Detect which cell encompasses the target text, then output its (x, y) center coordinate. 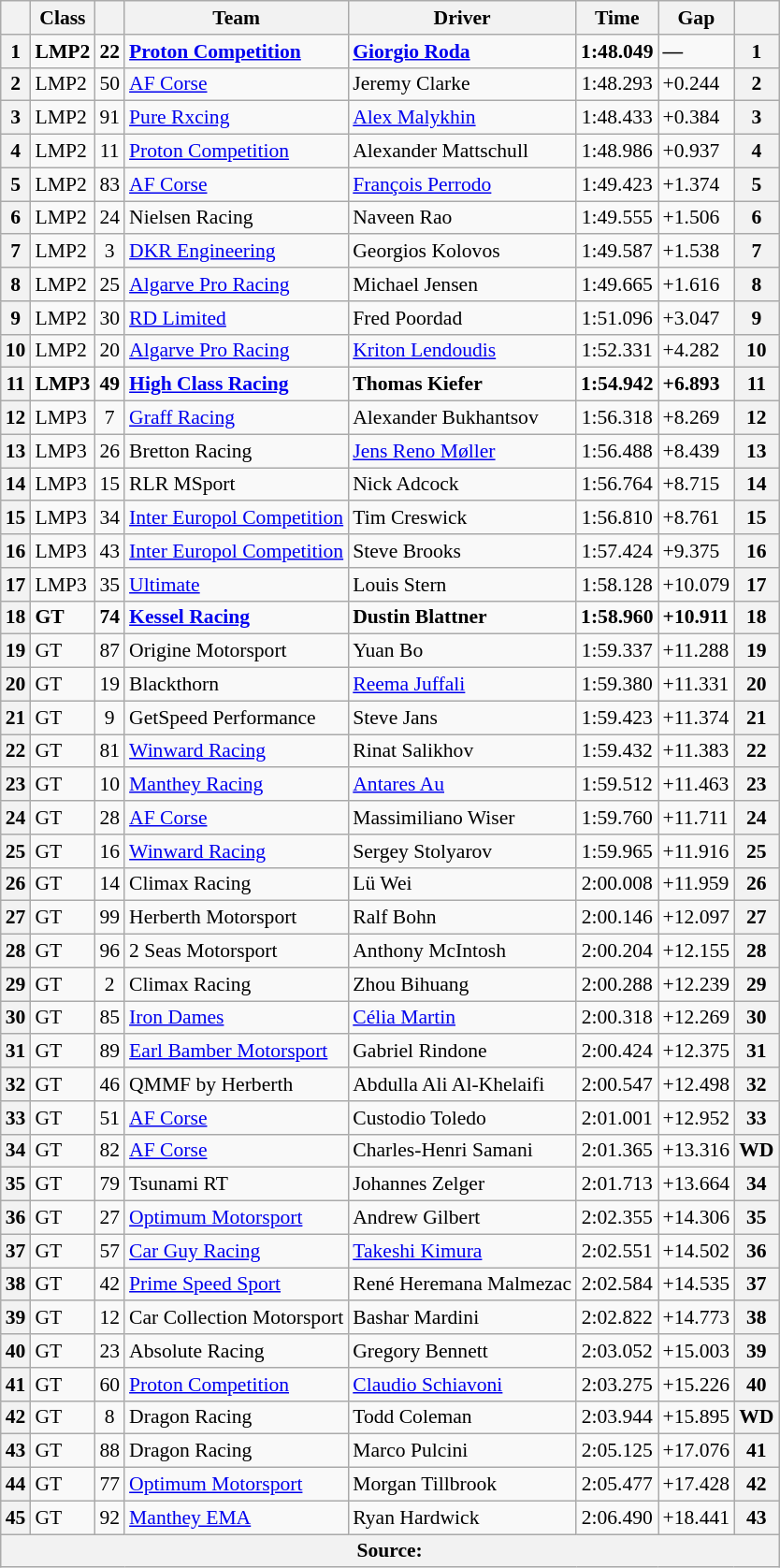
1:48.433 (617, 118)
1:54.942 (617, 385)
2:03.052 (617, 1351)
Michael Jensen (462, 284)
Absolute Racing (236, 1351)
1:49.555 (617, 218)
+8.439 (697, 451)
Iron Dames (236, 1018)
+12.155 (697, 951)
99 (109, 918)
Nielsen Racing (236, 218)
51 (109, 1118)
+10.079 (697, 585)
87 (109, 651)
Marco Pulcini (462, 1451)
+1.538 (697, 252)
Jens Reno Møller (462, 451)
Source: (390, 1551)
85 (109, 1018)
1:48.049 (617, 51)
+6.893 (697, 385)
Rinat Salikhov (462, 751)
Gregory Bennett (462, 1351)
44 (16, 1485)
45 (16, 1517)
+13.316 (697, 1151)
2:05.477 (617, 1485)
RD Limited (236, 318)
+8.715 (697, 485)
2:03.944 (617, 1417)
Antares Au (462, 785)
Morgan Tillbrook (462, 1485)
Ryan Hardwick (462, 1517)
2:01.365 (617, 1151)
Alex Malykhin (462, 118)
+17.428 (697, 1485)
1:48.293 (617, 84)
Andrew Gilbert (462, 1218)
Gap (697, 18)
88 (109, 1451)
Manthey EMA (236, 1517)
+0.937 (697, 152)
1:59.337 (617, 651)
Steve Brooks (462, 551)
Dustin Blattner (462, 617)
Jeremy Clarke (462, 84)
2:03.275 (617, 1385)
96 (109, 951)
1:59.423 (617, 718)
Massimiliano Wiser (462, 818)
57 (109, 1251)
+11.959 (697, 884)
Nick Adcock (462, 485)
Fred Poordad (462, 318)
+11.463 (697, 785)
Time (617, 18)
Giorgio Roda (462, 51)
+14.502 (697, 1251)
Manthey Racing (236, 785)
+3.047 (697, 318)
Zhou Bihuang (462, 984)
Team (236, 18)
92 (109, 1517)
Custodio Toledo (462, 1118)
79 (109, 1184)
Pure Rxcing (236, 118)
François Perrodo (462, 184)
1:49.587 (617, 252)
+11.711 (697, 818)
2:00.146 (617, 918)
Kriton Lendoudis (462, 351)
2:01.001 (617, 1118)
2:02.551 (617, 1251)
89 (109, 1052)
1:57.424 (617, 551)
+11.374 (697, 718)
49 (109, 385)
1:51.096 (617, 318)
+15.003 (697, 1351)
Todd Coleman (462, 1417)
1:59.432 (617, 751)
1:56.810 (617, 518)
Prime Speed Sport (236, 1285)
+13.664 (697, 1184)
+9.375 (697, 551)
1:56.488 (617, 451)
+1.506 (697, 218)
+14.535 (697, 1285)
Reema Juffali (462, 685)
René Heremana Malmezac (462, 1285)
83 (109, 184)
+12.097 (697, 918)
Bashar Mardini (462, 1318)
1:59.380 (617, 685)
2 Seas Motorsport (236, 951)
2:02.355 (617, 1218)
50 (109, 84)
60 (109, 1385)
Thomas Kiefer (462, 385)
+15.895 (697, 1417)
1:59.965 (617, 851)
Yuan Bo (462, 651)
+14.306 (697, 1218)
Lü Wei (462, 884)
Car Guy Racing (236, 1251)
1:59.512 (617, 785)
1:56.764 (617, 485)
Origine Motorsport (236, 651)
81 (109, 751)
High Class Racing (236, 385)
Kessel Racing (236, 617)
1:52.331 (617, 351)
+11.331 (697, 685)
Célia Martin (462, 1018)
Abdulla Ali Al-Khelaifi (462, 1084)
2:06.490 (617, 1517)
Car Collection Motorsport (236, 1318)
+15.226 (697, 1385)
Graff Racing (236, 418)
GetSpeed Performance (236, 718)
Louis Stern (462, 585)
Johannes Zelger (462, 1184)
1:59.760 (617, 818)
2:00.204 (617, 951)
Earl Bamber Motorsport (236, 1052)
Alexander Mattschull (462, 152)
Ultimate (236, 585)
2:00.424 (617, 1052)
Steve Jans (462, 718)
Bretton Racing (236, 451)
+11.916 (697, 851)
+14.773 (697, 1318)
1:58.128 (617, 585)
+11.288 (697, 651)
Takeshi Kimura (462, 1251)
2:02.822 (617, 1318)
2:00.008 (617, 884)
+10.911 (697, 617)
+12.269 (697, 1018)
74 (109, 617)
2:02.584 (617, 1285)
Herberth Motorsport (236, 918)
Class (62, 18)
Driver (462, 18)
+11.383 (697, 751)
77 (109, 1485)
+8.761 (697, 518)
Claudio Schiavoni (462, 1385)
RLR MSport (236, 485)
+12.375 (697, 1052)
Georgios Kolovos (462, 252)
2:00.318 (617, 1018)
Charles-Henri Samani (462, 1151)
1:58.960 (617, 617)
+12.239 (697, 984)
Tim Creswick (462, 518)
+12.952 (697, 1118)
QMMF by Herberth (236, 1084)
2:00.547 (617, 1084)
+0.244 (697, 84)
+1.374 (697, 184)
+8.269 (697, 418)
Blackthorn (236, 685)
Naveen Rao (462, 218)
46 (109, 1084)
+4.282 (697, 351)
Ralf Bohn (462, 918)
+0.384 (697, 118)
91 (109, 118)
Alexander Bukhantsov (462, 418)
+12.498 (697, 1084)
+1.616 (697, 284)
1:56.318 (617, 418)
Anthony McIntosh (462, 951)
1:49.423 (617, 184)
2:05.125 (617, 1451)
82 (109, 1151)
Sergey Stolyarov (462, 851)
+17.076 (697, 1451)
2:01.713 (617, 1184)
DKR Engineering (236, 252)
— (697, 51)
1:49.665 (617, 284)
+18.441 (697, 1517)
Tsunami RT (236, 1184)
2:00.288 (617, 984)
Gabriel Rindone (462, 1052)
1:48.986 (617, 152)
